Provide the [x, y] coordinate of the cell's center where the given text is located.  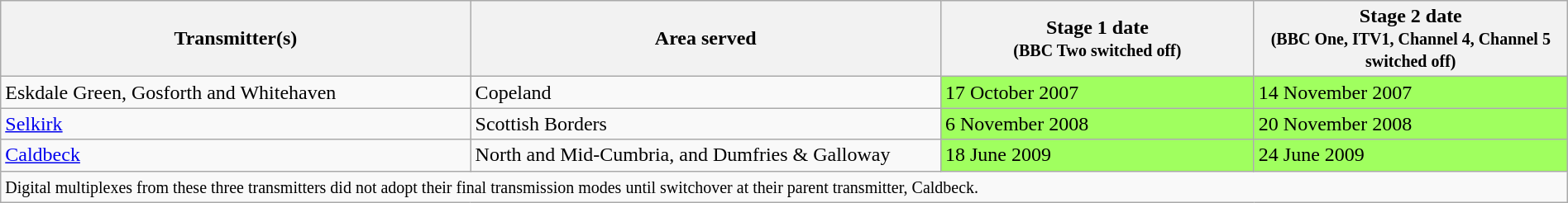
18 June 2009 [1097, 155]
Eskdale Green, Gosforth and Whitehaven [236, 92]
Stage 2 date (BBC One, ITV1, Channel 4, Channel 5 switched off) [1411, 39]
Caldbeck [236, 155]
Scottish Borders [705, 124]
North and Mid-Cumbria, and Dumfries & Galloway [705, 155]
20 November 2008 [1411, 124]
Copeland [705, 92]
Selkirk [236, 124]
Stage 1 date (BBC Two switched off) [1097, 39]
24 June 2009 [1411, 155]
17 October 2007 [1097, 92]
14 November 2007 [1411, 92]
Transmitter(s) [236, 39]
6 November 2008 [1097, 124]
Area served [705, 39]
